Return the (X, Y) coordinate for the center point of the cell that contains the specified text.  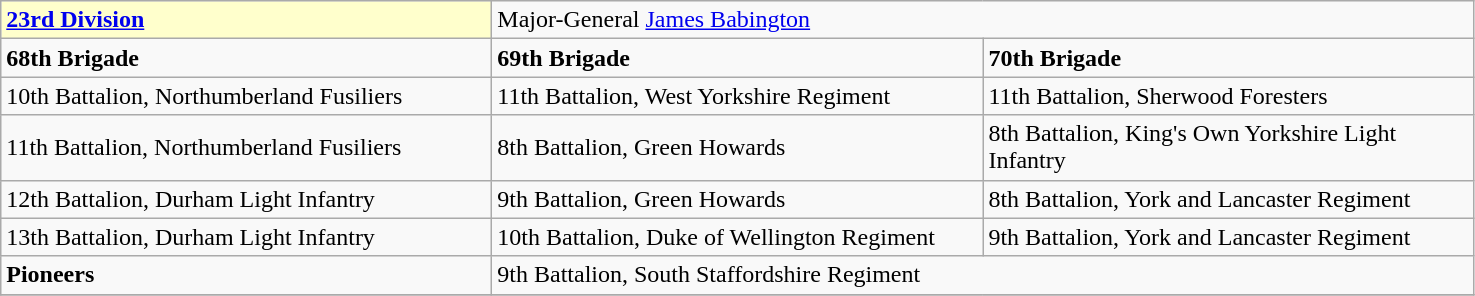
13th Battalion, Durham Light Infantry (246, 237)
23rd Division (246, 20)
10th Battalion, Duke of Wellington Regiment (738, 237)
10th Battalion, Northumberland Fusiliers (246, 96)
Pioneers (246, 275)
9th Battalion, York and Lancaster Regiment (1228, 237)
9th Battalion, Green Howards (738, 199)
8th Battalion, York and Lancaster Regiment (1228, 199)
11th Battalion, Sherwood Foresters (1228, 96)
11th Battalion, Northumberland Fusiliers (246, 148)
70th Brigade (1228, 58)
11th Battalion, West Yorkshire Regiment (738, 96)
69th Brigade (738, 58)
8th Battalion, King's Own Yorkshire Light Infantry (1228, 148)
Major-General James Babington (983, 20)
8th Battalion, Green Howards (738, 148)
12th Battalion, Durham Light Infantry (246, 199)
68th Brigade (246, 58)
9th Battalion, South Staffordshire Regiment (983, 275)
